Find where the given text appears and provide that cell's center as [X, Y] coordinate. 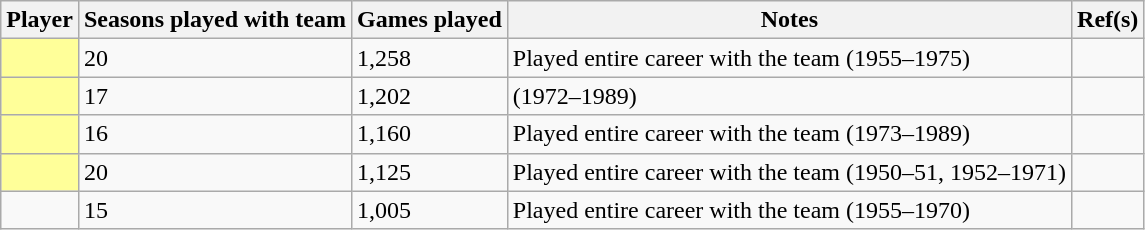
1,202 [430, 96]
(1972–1989) [789, 96]
15 [214, 210]
Seasons played with team [214, 20]
1,125 [430, 172]
Played entire career with the team (1950–51, 1952–1971) [789, 172]
Played entire career with the team (1955–1970) [789, 210]
Notes [789, 20]
Player [40, 20]
Played entire career with the team (1955–1975) [789, 58]
Played entire career with the team (1973–1989) [789, 134]
17 [214, 96]
Games played [430, 20]
1,160 [430, 134]
1,005 [430, 210]
Ref(s) [1108, 20]
1,258 [430, 58]
16 [214, 134]
